From the cell containing the given text, extract its center point as [X, Y] coordinate. 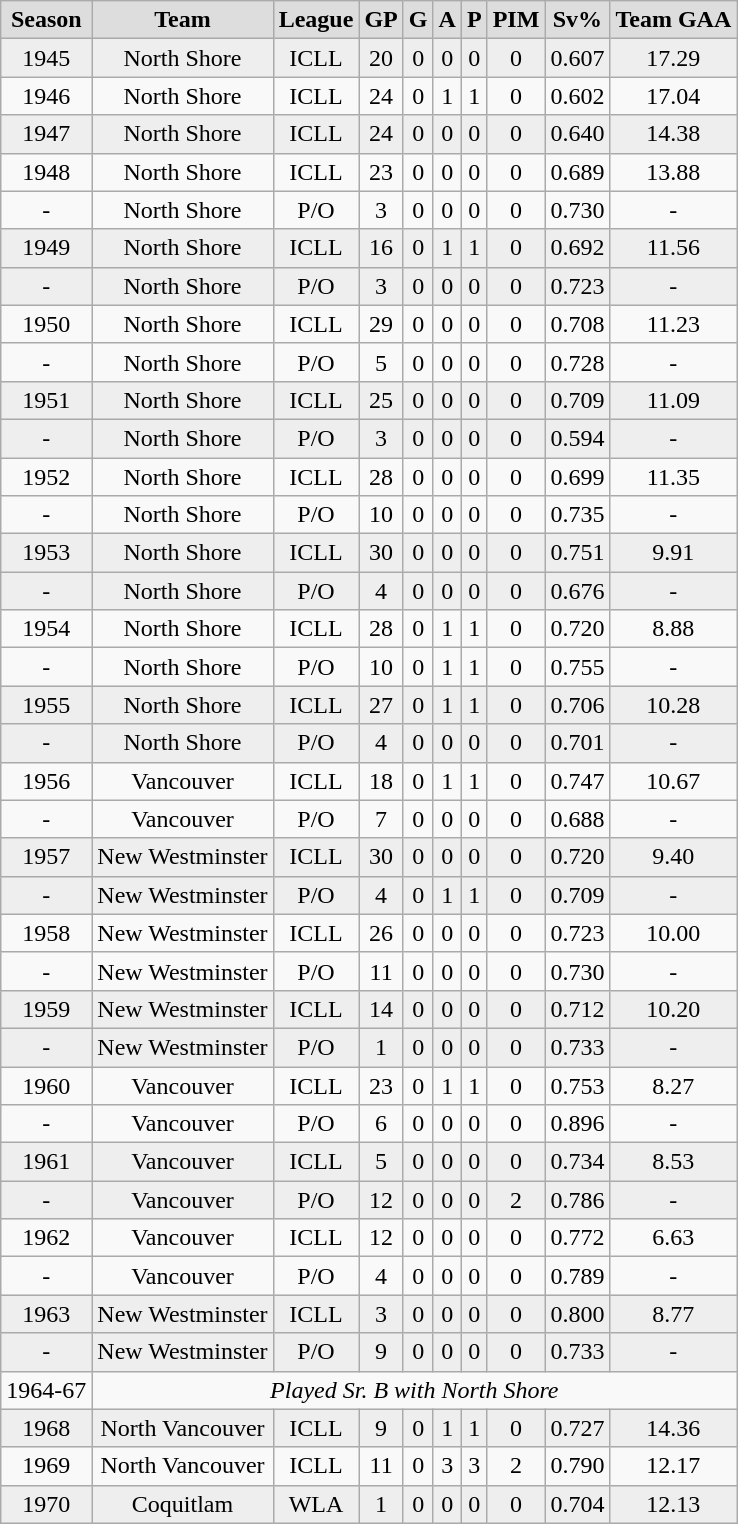
0.701 [578, 743]
0.699 [578, 477]
14 [381, 1009]
League [316, 20]
Played Sr. B with North Shore [414, 1390]
0.790 [578, 1466]
14.38 [674, 134]
0.800 [578, 1314]
1953 [46, 553]
1952 [46, 477]
8.53 [674, 1162]
1950 [46, 324]
0.751 [578, 553]
1957 [46, 857]
Season [46, 20]
6.63 [674, 1238]
1945 [46, 58]
0.704 [578, 1504]
26 [381, 933]
GP [381, 20]
12.17 [674, 1466]
1960 [46, 1085]
0.728 [578, 362]
Coquitlam [182, 1504]
10.20 [674, 1009]
1951 [46, 400]
7 [381, 819]
0.727 [578, 1428]
16 [381, 248]
6 [381, 1124]
20 [381, 58]
29 [381, 324]
1959 [46, 1009]
1946 [46, 96]
11.35 [674, 477]
0.896 [578, 1124]
0.602 [578, 96]
0.594 [578, 438]
0.755 [578, 667]
P [474, 20]
1947 [46, 134]
G [418, 20]
18 [381, 781]
1970 [46, 1504]
0.688 [578, 819]
0.689 [578, 172]
10.28 [674, 705]
10.67 [674, 781]
9.91 [674, 553]
1948 [46, 172]
0.786 [578, 1200]
17.29 [674, 58]
0.772 [578, 1238]
A [447, 20]
11.56 [674, 248]
1958 [46, 933]
1969 [46, 1466]
0.753 [578, 1085]
0.789 [578, 1276]
1961 [46, 1162]
8.88 [674, 629]
Team GAA [674, 20]
1956 [46, 781]
1968 [46, 1428]
1949 [46, 248]
0.676 [578, 591]
1962 [46, 1238]
9.40 [674, 857]
25 [381, 400]
17.04 [674, 96]
0.712 [578, 1009]
11.23 [674, 324]
0.747 [578, 781]
1963 [46, 1314]
0.706 [578, 705]
Sv% [578, 20]
0.734 [578, 1162]
8.27 [674, 1085]
1964-67 [46, 1390]
PIM [516, 20]
0.735 [578, 515]
0.640 [578, 134]
27 [381, 705]
12.13 [674, 1504]
10.00 [674, 933]
Team [182, 20]
0.692 [578, 248]
13.88 [674, 172]
1955 [46, 705]
0.708 [578, 324]
WLA [316, 1504]
8.77 [674, 1314]
11.09 [674, 400]
0.607 [578, 58]
14.36 [674, 1428]
1954 [46, 629]
